Return (x, y) of the center of cell containing provided text 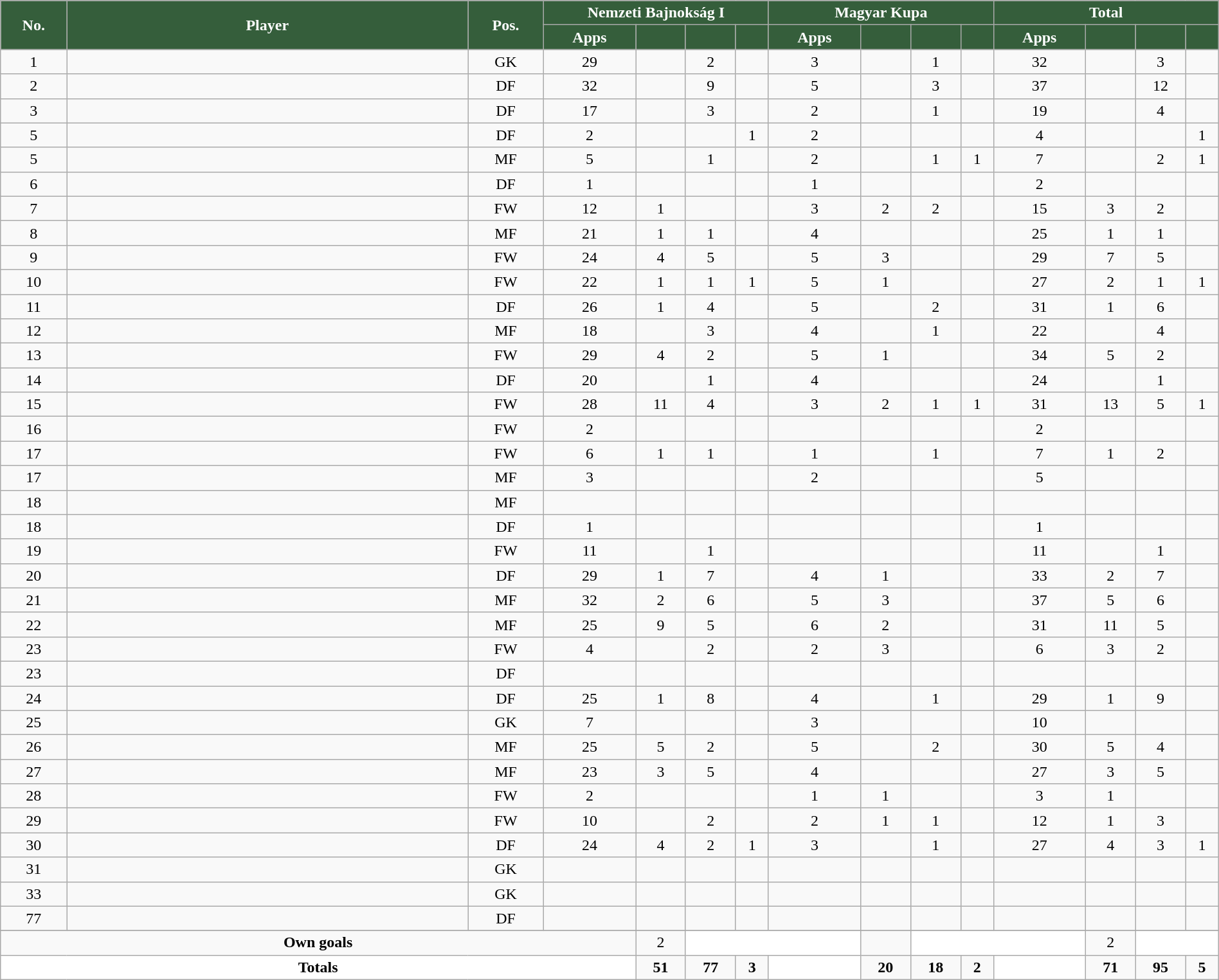
Totals (318, 967)
No. (33, 25)
Total (1106, 13)
Pos. (506, 25)
Nemzeti Bajnokság I (656, 13)
Player (267, 25)
51 (661, 967)
14 (33, 380)
95 (1160, 967)
34 (1039, 356)
16 (33, 429)
Own goals (318, 943)
71 (1110, 967)
Magyar Kupa (881, 13)
